Identify which cell holds the provided text, then report its (X, Y) central coordinate. 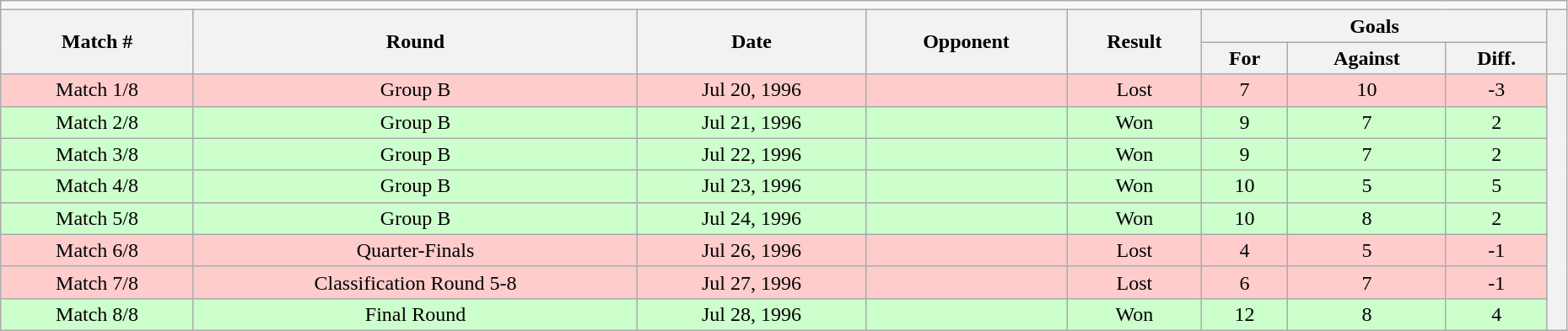
Jul 24, 1996 (752, 218)
-3 (1496, 90)
Match 6/8 (98, 250)
Diff. (1496, 58)
Result (1134, 42)
Match # (98, 42)
Final Round (415, 314)
Goals (1375, 26)
Classification Round 5-8 (415, 282)
Match 1/8 (98, 90)
Match 3/8 (98, 154)
Round (415, 42)
Match 7/8 (98, 282)
Jul 26, 1996 (752, 250)
Against (1366, 58)
12 (1245, 314)
Opponent (966, 42)
Match 2/8 (98, 122)
Match 5/8 (98, 218)
6 (1245, 282)
Match 8/8 (98, 314)
Quarter-Finals (415, 250)
Jul 23, 1996 (752, 186)
Jul 28, 1996 (752, 314)
Match 4/8 (98, 186)
Jul 22, 1996 (752, 154)
Jul 20, 1996 (752, 90)
Date (752, 42)
Jul 21, 1996 (752, 122)
Jul 27, 1996 (752, 282)
For (1245, 58)
